Capture the cell that displays the provided text and extract its [x, y] central coordinate. 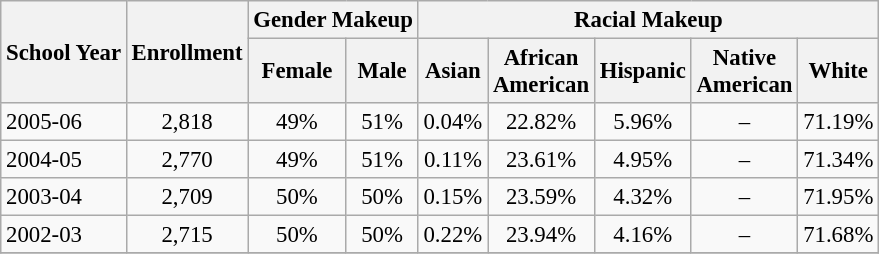
Gender Makeup [333, 20]
Racial Makeup [648, 20]
2002-03 [64, 235]
71.19% [838, 122]
71.95% [838, 197]
2,709 [187, 197]
White [838, 72]
African American [542, 72]
5.96% [642, 122]
71.34% [838, 160]
23.94% [542, 235]
2,818 [187, 122]
Asian [452, 72]
71.68% [838, 235]
4.32% [642, 197]
0.22% [452, 235]
4.16% [642, 235]
2005-06 [64, 122]
2,770 [187, 160]
0.04% [452, 122]
22.82% [542, 122]
0.15% [452, 197]
School Year [64, 52]
4.95% [642, 160]
23.61% [542, 160]
2004-05 [64, 160]
23.59% [542, 197]
Native American [744, 72]
2003-04 [64, 197]
2,715 [187, 235]
Male [382, 72]
Female [297, 72]
Hispanic [642, 72]
0.11% [452, 160]
Enrollment [187, 52]
